Find where the given text appears and provide that cell's center as [x, y] coordinate. 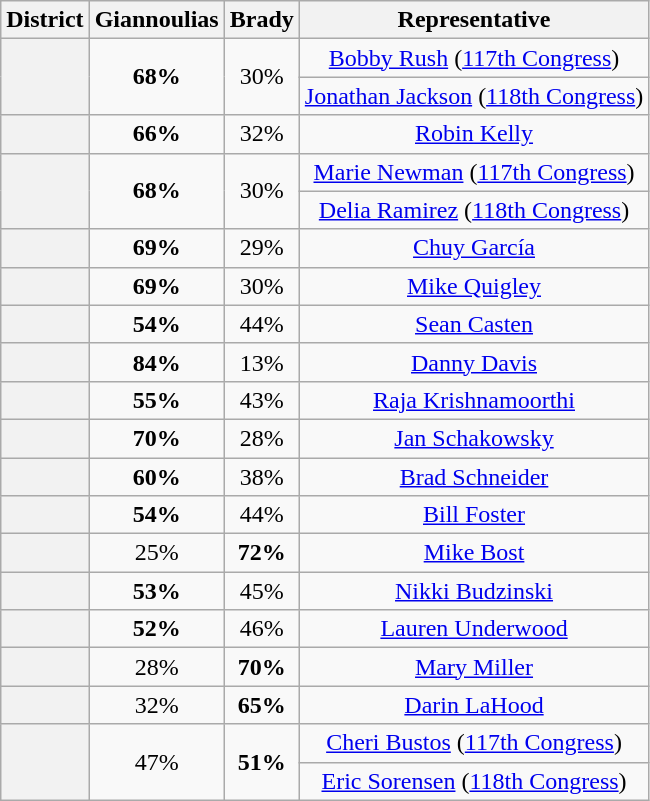
43% [262, 400]
Bill Foster [474, 515]
Giannoulias [156, 20]
Nikki Budzinski [474, 591]
District [45, 20]
52% [156, 629]
Eric Sorensen (118th Congress) [474, 781]
Brady [262, 20]
53% [156, 591]
Cheri Bustos (117th Congress) [474, 743]
Jan Schakowsky [474, 438]
55% [156, 400]
66% [156, 134]
Mary Miller [474, 667]
84% [156, 362]
Chuy García [474, 248]
Mike Bost [474, 553]
Mike Quigley [474, 286]
Lauren Underwood [474, 629]
Marie Newman (117th Congress) [474, 172]
51% [262, 762]
Robin Kelly [474, 134]
38% [262, 477]
45% [262, 591]
Sean Casten [474, 324]
Raja Krishnamoorthi [474, 400]
29% [262, 248]
Bobby Rush (117th Congress) [474, 58]
65% [262, 705]
Jonathan Jackson (118th Congress) [474, 96]
47% [156, 762]
13% [262, 362]
Representative [474, 20]
Danny Davis [474, 362]
72% [262, 553]
25% [156, 553]
Brad Schneider [474, 477]
Delia Ramirez (118th Congress) [474, 210]
60% [156, 477]
46% [262, 629]
Darin LaHood [474, 705]
